For the text-containing cell, return its midpoint in (X, Y) coordinate format. 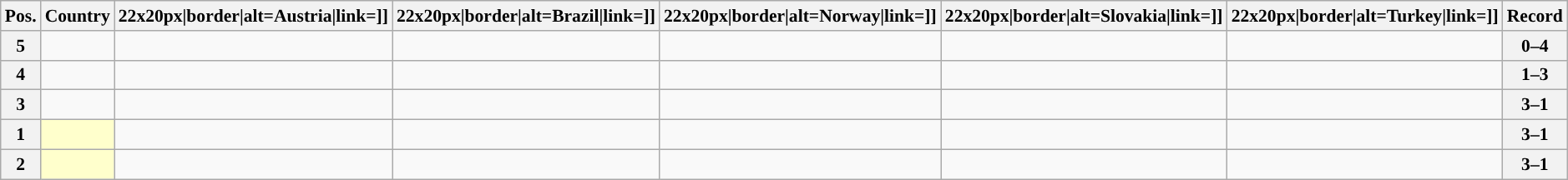
1 (21, 135)
Pos. (21, 16)
22x20px|border|alt=Norway|link=]] (800, 16)
2 (21, 164)
22x20px|border|alt=Slovakia|link=]] (1084, 16)
Country (78, 16)
Record (1535, 16)
4 (21, 75)
1–3 (1535, 75)
22x20px|border|alt=Brazil|link=]] (526, 16)
22x20px|border|alt=Austria|link=]] (254, 16)
5 (21, 46)
22x20px|border|alt=Turkey|link=]] (1365, 16)
0–4 (1535, 46)
3 (21, 105)
